Identify which cell holds the provided text, then report its [x, y] central coordinate. 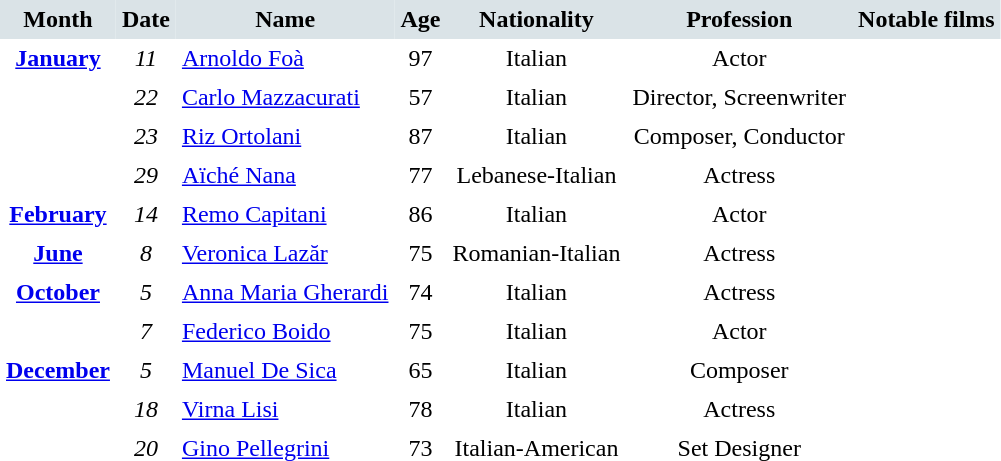
29 [146, 176]
Nationality [536, 20]
Director, Screenwriter [739, 98]
97 [420, 58]
77 [420, 176]
Remo Capitani [286, 214]
23 [146, 136]
8 [146, 254]
78 [420, 410]
65 [420, 370]
57 [420, 98]
Month [58, 20]
Romanian-Italian [536, 254]
Date [146, 20]
Virna Lisi [286, 410]
Veronica Lazăr [286, 254]
Carlo Mazzacurati [286, 98]
Aïché Nana [286, 176]
Riz Ortolani [286, 136]
Federico Boido [286, 332]
87 [420, 136]
January [58, 117]
Composer [739, 370]
22 [146, 98]
11 [146, 58]
74 [420, 292]
7 [146, 332]
Name [286, 20]
February [58, 214]
14 [146, 214]
86 [420, 214]
Lebanese-Italian [536, 176]
Anna Maria Gherardi [286, 292]
Composer, Conductor [739, 136]
Arnoldo Foà [286, 58]
October [58, 312]
Age [420, 20]
Profession [739, 20]
18 [146, 410]
Notable films [926, 20]
June [58, 254]
Manuel De Sica [286, 370]
